Return the (X, Y) coordinate for the center point of the cell that contains the specified text.  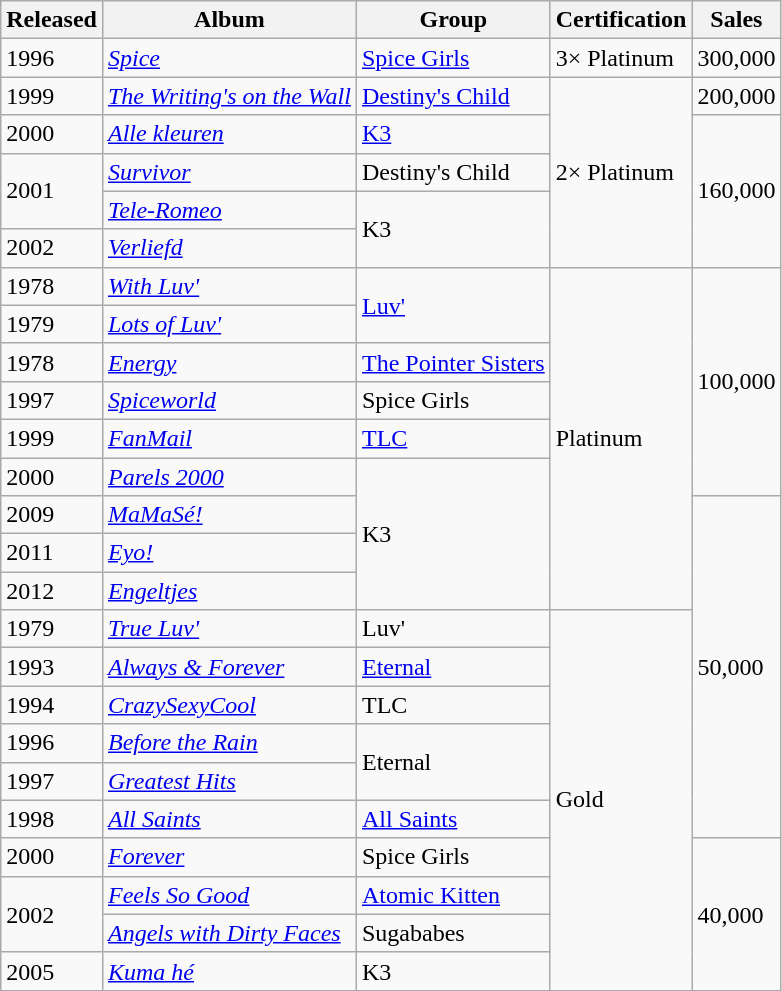
Always & Forever (229, 667)
Verliefd (229, 248)
Atomic Kitten (453, 895)
Energy (229, 362)
Group (453, 20)
Album (229, 20)
Tele-Romeo (229, 210)
2005 (52, 971)
Released (52, 20)
Parels 2000 (229, 477)
1998 (52, 819)
40,000 (736, 914)
Sales (736, 20)
Before the Rain (229, 743)
200,000 (736, 96)
2001 (52, 191)
Eyo! (229, 553)
Spiceworld (229, 400)
Feels So Good (229, 895)
160,000 (736, 191)
Platinum (621, 438)
Forever (229, 857)
Survivor (229, 172)
The Writing's on the Wall (229, 96)
3× Platinum (621, 58)
FanMail (229, 438)
Engeltjes (229, 591)
Alle kleuren (229, 134)
300,000 (736, 58)
Angels with Dirty Faces (229, 933)
1994 (52, 705)
2012 (52, 591)
Certification (621, 20)
100,000 (736, 381)
2× Platinum (621, 172)
2009 (52, 515)
Greatest Hits (229, 781)
True Luv' (229, 629)
MaMaSé! (229, 515)
2011 (52, 553)
With Luv' (229, 286)
CrazySexyCool (229, 705)
1993 (52, 667)
Spice (229, 58)
Kuma hé (229, 971)
50,000 (736, 668)
The Pointer Sisters (453, 362)
Gold (621, 800)
Sugababes (453, 933)
Lots of Luv' (229, 324)
